For the text-containing cell, return its midpoint in (x, y) coordinate format. 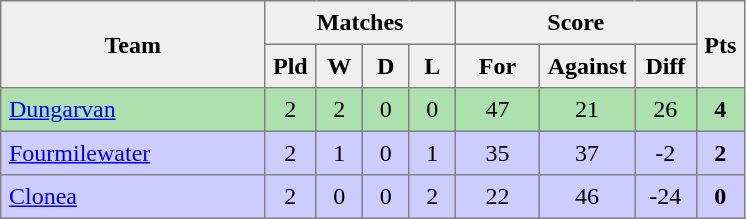
-24 (666, 197)
Pts (720, 44)
Diff (666, 66)
W (339, 66)
Matches (360, 23)
26 (666, 110)
Against (586, 66)
Score (576, 23)
Pld (290, 66)
Clonea (133, 197)
22 (497, 197)
46 (586, 197)
37 (586, 153)
For (497, 66)
21 (586, 110)
35 (497, 153)
Dungarvan (133, 110)
-2 (666, 153)
D (385, 66)
4 (720, 110)
L (432, 66)
Team (133, 44)
47 (497, 110)
Fourmilewater (133, 153)
